Output the (x, y) coordinate of the center of the cell containing the given text.  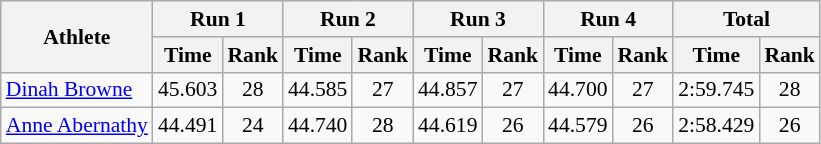
Run 3 (478, 19)
44.619 (448, 126)
Run 1 (218, 19)
Run 2 (348, 19)
24 (252, 126)
Total (746, 19)
44.585 (318, 90)
45.603 (188, 90)
Dinah Browne (77, 90)
2:58.429 (716, 126)
2:59.745 (716, 90)
44.579 (578, 126)
Anne Abernathy (77, 126)
Athlete (77, 36)
44.857 (448, 90)
Run 4 (608, 19)
44.700 (578, 90)
44.740 (318, 126)
44.491 (188, 126)
